Detect which cell encompasses the target text, then output its (X, Y) center coordinate. 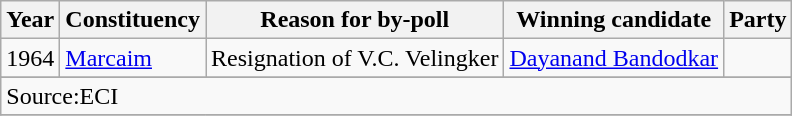
Source:ECI (396, 96)
Resignation of V.C. Velingker (355, 58)
Marcaim (133, 58)
Constituency (133, 20)
Winning candidate (614, 20)
1964 (30, 58)
Dayanand Bandodkar (614, 58)
Year (30, 20)
Reason for by-poll (355, 20)
Party (758, 20)
